Scan for the cell matching the given text and deliver its (x, y) coordinate at center. 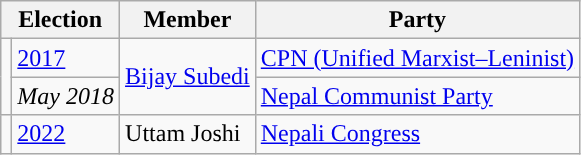
2022 (66, 134)
Nepali Congress (417, 134)
2017 (66, 58)
Nepal Communist Party (417, 96)
Party (417, 20)
Member (188, 20)
May 2018 (66, 96)
CPN (Unified Marxist–Leninist) (417, 58)
Election (60, 20)
Uttam Joshi (188, 134)
Bijay Subedi (188, 77)
